Search for the cell housing the specified text and yield its (x, y) center coordinate. 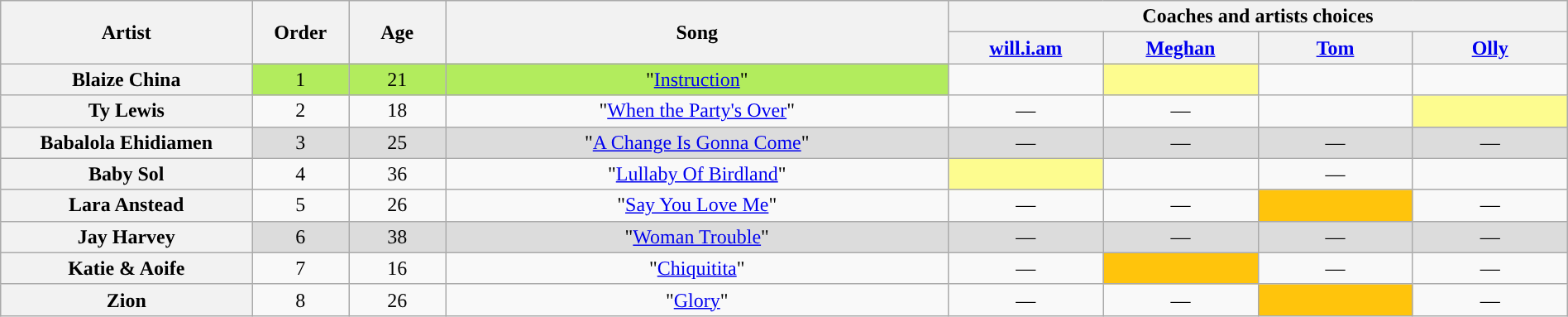
2 (301, 111)
Olly (1490, 48)
"Glory" (697, 300)
Babalola Ehidiamen (127, 142)
Meghan (1181, 48)
"Chiquitita" (697, 268)
Katie & Aoife (127, 268)
"Lullaby Of Birdland" (697, 174)
Blaize China (127, 79)
Age (397, 32)
6 (301, 237)
18 (397, 111)
Coaches and artists choices (1258, 17)
8 (301, 300)
will.i.am (1025, 48)
"Woman Trouble" (697, 237)
Zion (127, 300)
"A Change Is Gonna Come" (697, 142)
Baby Sol (127, 174)
5 (301, 205)
Tom (1335, 48)
"When the Party's Over" (697, 111)
"Say You Love Me" (697, 205)
25 (397, 142)
Lara Anstead (127, 205)
4 (301, 174)
1 (301, 79)
Ty Lewis (127, 111)
Artist (127, 32)
16 (397, 268)
Order (301, 32)
38 (397, 237)
Song (697, 32)
21 (397, 79)
7 (301, 268)
"Instruction" (697, 79)
36 (397, 174)
3 (301, 142)
Jay Harvey (127, 237)
